Determine the [x, y] coordinate at the center of the cell enclosing the given text.  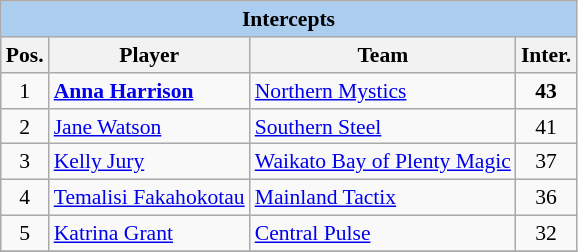
2 [25, 126]
Pos. [25, 55]
Katrina Grant [150, 233]
Temalisi Fakahokotau [150, 197]
Northern Mystics [383, 91]
36 [546, 197]
37 [546, 162]
1 [25, 91]
Anna Harrison [150, 91]
41 [546, 126]
Jane Watson [150, 126]
Southern Steel [383, 126]
Mainland Tactix [383, 197]
Kelly Jury [150, 162]
5 [25, 233]
32 [546, 233]
Team [383, 55]
3 [25, 162]
Waikato Bay of Plenty Magic [383, 162]
4 [25, 197]
Central Pulse [383, 233]
Player [150, 55]
Intercepts [288, 19]
43 [546, 91]
Inter. [546, 55]
